Provide the (X, Y) coordinate of the cell's center where the given text is located.  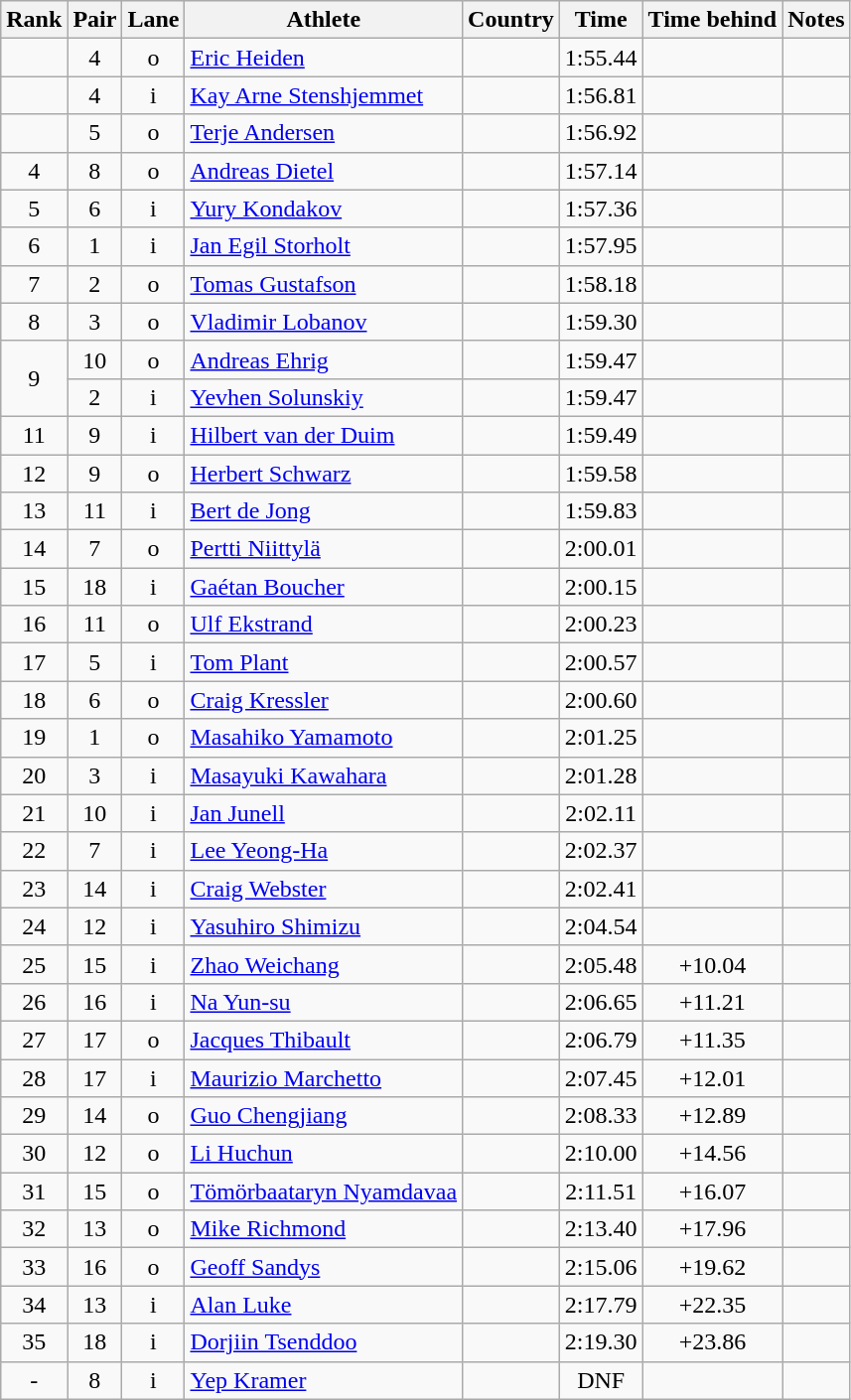
2:06.79 (601, 1040)
2:02.37 (601, 851)
2:19.30 (601, 1342)
22 (34, 851)
Dorjiin Tsenddoo (324, 1342)
2:02.11 (601, 813)
+22.35 (713, 1305)
Pertti Niittylä (324, 549)
+12.89 (713, 1116)
23 (34, 889)
+11.35 (713, 1040)
Time behind (713, 20)
Hilbert van der Duim (324, 435)
Rank (34, 20)
Vladimir Lobanov (324, 322)
Jacques Thibault (324, 1040)
27 (34, 1040)
2:00.60 (601, 700)
20 (34, 775)
Masayuki Kawahara (324, 775)
+23.86 (713, 1342)
Yury Kondakov (324, 209)
Lee Yeong-Ha (324, 851)
1:56.92 (601, 133)
Guo Chengjiang (324, 1116)
1:55.44 (601, 58)
1:59.58 (601, 474)
Yasuhiro Shimizu (324, 926)
1:57.95 (601, 246)
21 (34, 813)
Craig Kressler (324, 700)
Craig Webster (324, 889)
Geoff Sandys (324, 1267)
Notes (816, 20)
Yep Kramer (324, 1380)
Jan Junell (324, 813)
Alan Luke (324, 1305)
2:00.01 (601, 549)
33 (34, 1267)
26 (34, 1002)
2:00.15 (601, 587)
2:05.48 (601, 964)
Andreas Ehrig (324, 359)
Bert de Jong (324, 511)
+12.01 (713, 1077)
Terje Andersen (324, 133)
DNF (601, 1380)
2:04.54 (601, 926)
Na Yun-su (324, 1002)
2:01.25 (601, 738)
+17.96 (713, 1229)
+10.04 (713, 964)
28 (34, 1077)
1:58.18 (601, 284)
2:01.28 (601, 775)
1:56.81 (601, 95)
Country (511, 20)
Tomas Gustafson (324, 284)
- (34, 1380)
2:17.79 (601, 1305)
31 (34, 1191)
Jan Egil Storholt (324, 246)
2:00.57 (601, 662)
35 (34, 1342)
+19.62 (713, 1267)
30 (34, 1154)
+14.56 (713, 1154)
2:02.41 (601, 889)
1:59.49 (601, 435)
24 (34, 926)
2:00.23 (601, 625)
Tömörbaataryn Nyamdavaa (324, 1191)
1:57.14 (601, 171)
25 (34, 964)
1:57.36 (601, 209)
1:59.30 (601, 322)
2:13.40 (601, 1229)
Yevhen Solunskiy (324, 397)
2:07.45 (601, 1077)
2:11.51 (601, 1191)
Gaétan Boucher (324, 587)
Mike Richmond (324, 1229)
Athlete (324, 20)
Herbert Schwarz (324, 474)
Lane (153, 20)
Kay Arne Stenshjemmet (324, 95)
2:10.00 (601, 1154)
Zhao Weichang (324, 964)
1:59.83 (601, 511)
Ulf Ekstrand (324, 625)
29 (34, 1116)
2:06.65 (601, 1002)
Masahiko Yamamoto (324, 738)
Time (601, 20)
34 (34, 1305)
Li Huchun (324, 1154)
19 (34, 738)
32 (34, 1229)
2:15.06 (601, 1267)
+11.21 (713, 1002)
Tom Plant (324, 662)
Andreas Dietel (324, 171)
Eric Heiden (324, 58)
Pair (95, 20)
2:08.33 (601, 1116)
+16.07 (713, 1191)
Maurizio Marchetto (324, 1077)
